Search for the cell housing the specified text and yield its [x, y] center coordinate. 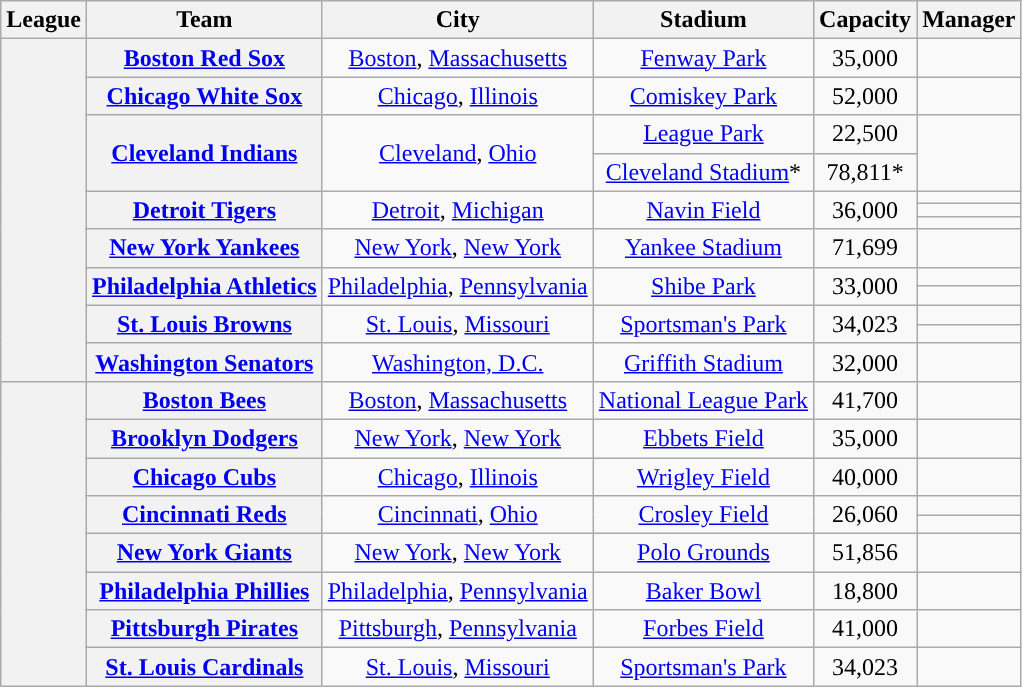
Griffith Stadium [703, 362]
Philadelphia Athletics [204, 286]
52,000 [866, 96]
Detroit, Michigan [458, 210]
40,000 [866, 477]
Pittsburgh, Pennsylvania [458, 629]
Chicago White Sox [204, 96]
Crosley Field [703, 515]
Cleveland Indians [204, 153]
33,000 [866, 286]
18,800 [866, 591]
National League Park [703, 400]
St. Louis Cardinals [204, 667]
26,060 [866, 515]
Fenway Park [703, 58]
Boston Red Sox [204, 58]
Ebbets Field [703, 438]
Forbes Field [703, 629]
City [458, 20]
Washington Senators [204, 362]
Detroit Tigers [204, 210]
41,700 [866, 400]
Yankee Stadium [703, 248]
36,000 [866, 210]
Navin Field [703, 210]
Chicago Cubs [204, 477]
Cincinnati Reds [204, 515]
78,811* [866, 172]
32,000 [866, 362]
Comiskey Park [703, 96]
Capacity [866, 20]
New York Giants [204, 553]
Polo Grounds [703, 553]
Baker Bowl [703, 591]
New York Yankees [204, 248]
Manager [969, 20]
71,699 [866, 248]
Pittsburgh Pirates [204, 629]
Shibe Park [703, 286]
Wrigley Field [703, 477]
League Park [703, 134]
41,000 [866, 629]
22,500 [866, 134]
Cleveland Stadium* [703, 172]
Stadium [703, 20]
Team [204, 20]
Philadelphia Phillies [204, 591]
Brooklyn Dodgers [204, 438]
Boston Bees [204, 400]
St. Louis Browns [204, 324]
League [44, 20]
Cincinnati, Ohio [458, 515]
51,856 [866, 553]
Cleveland, Ohio [458, 153]
Washington, D.C. [458, 362]
